Return the [X, Y] coordinate for the center point of the cell that contains the specified text.  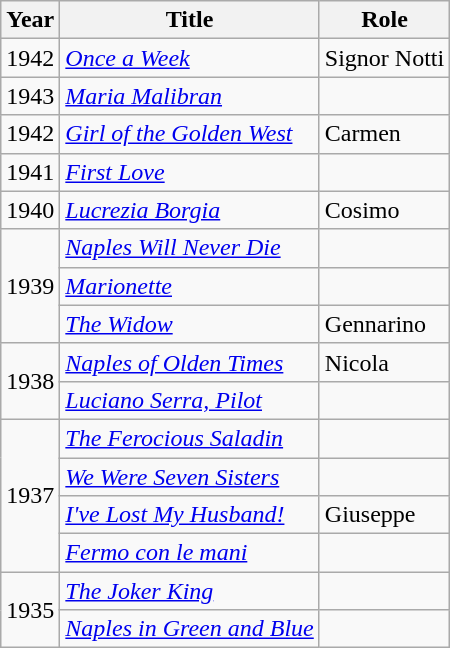
Girl of the Golden West [190, 134]
1941 [30, 172]
Carmen [384, 134]
Title [190, 20]
Cosimo [384, 210]
Maria Malibran [190, 96]
Giuseppe [384, 515]
Once a Week [190, 58]
Role [384, 20]
1943 [30, 96]
1935 [30, 610]
Gennarino [384, 324]
I've Lost My Husband! [190, 515]
Naples of Olden Times [190, 362]
Lucrezia Borgia [190, 210]
Luciano Serra, Pilot [190, 400]
Signor Notti [384, 58]
1937 [30, 495]
Nicola [384, 362]
The Ferocious Saladin [190, 438]
Year [30, 20]
Marionette [190, 286]
The Widow [190, 324]
Naples Will Never Die [190, 248]
First Love [190, 172]
The Joker King [190, 591]
We Were Seven Sisters [190, 477]
1938 [30, 381]
Fermo con le mani [190, 553]
Naples in Green and Blue [190, 629]
1940 [30, 210]
1939 [30, 286]
